Determine the (x, y) coordinate at the center of the cell enclosing the given text.  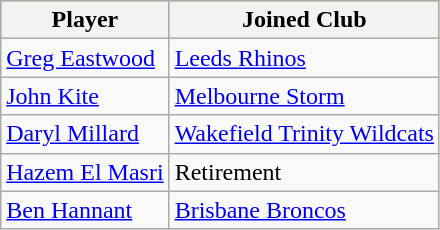
John Kite (85, 96)
Hazem El Masri (85, 172)
Brisbane Broncos (304, 210)
Player (85, 20)
Retirement (304, 172)
Ben Hannant (85, 210)
Greg Eastwood (85, 58)
Leeds Rhinos (304, 58)
Joined Club (304, 20)
Melbourne Storm (304, 96)
Wakefield Trinity Wildcats (304, 134)
Daryl Millard (85, 134)
